Output the (X, Y) coordinate of the center of the cell containing the given text.  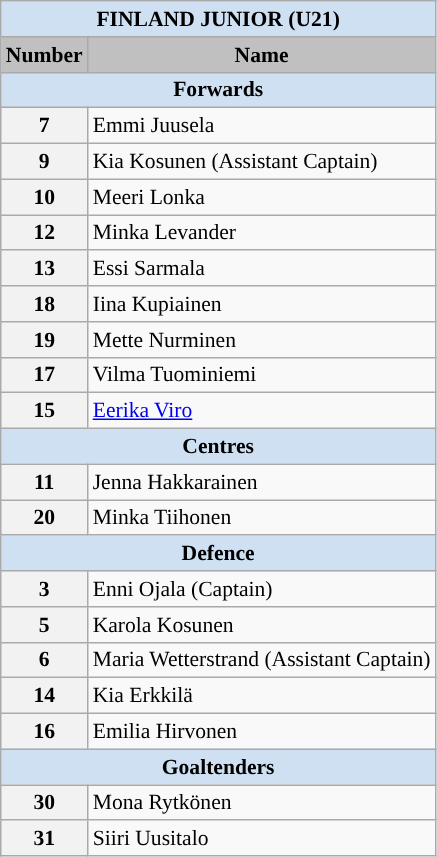
Minka Levander (262, 233)
13 (44, 269)
Kia Kosunen (Assistant Captain) (262, 162)
11 (44, 482)
18 (44, 304)
Centres (218, 447)
FINLAND JUNIOR (U21) (218, 19)
9 (44, 162)
20 (44, 518)
Maria Wetterstrand (Assistant Captain) (262, 660)
14 (44, 696)
Jenna Hakkarainen (262, 482)
Name (262, 55)
7 (44, 126)
Minka Tiihonen (262, 518)
Siiri Uusitalo (262, 839)
30 (44, 803)
Kia Erkkilä (262, 696)
Goaltenders (218, 767)
Meeri Lonka (262, 197)
Karola Kosunen (262, 625)
Forwards (218, 90)
16 (44, 732)
Enni Ojala (Captain) (262, 589)
6 (44, 660)
Mette Nurminen (262, 340)
Essi Sarmala (262, 269)
5 (44, 625)
17 (44, 375)
Iina Kupiainen (262, 304)
15 (44, 411)
Emilia Hirvonen (262, 732)
Number (44, 55)
31 (44, 839)
10 (44, 197)
Vilma Tuominiemi (262, 375)
Defence (218, 554)
Emmi Juusela (262, 126)
19 (44, 340)
3 (44, 589)
Mona Rytkönen (262, 803)
12 (44, 233)
Eerika Viro (262, 411)
